Search for the cell housing the specified text and yield its [X, Y] center coordinate. 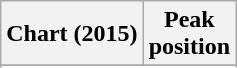
Chart (2015) [72, 34]
Peakposition [189, 34]
